Output the [X, Y] coordinate of the center of the cell containing the given text.  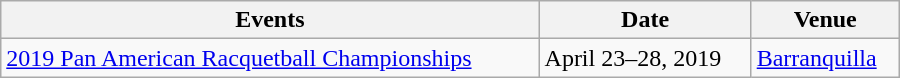
April 23–28, 2019 [645, 58]
Venue [825, 20]
2019 Pan American Racquetball Championships [270, 58]
Date [645, 20]
Barranquilla [825, 58]
Events [270, 20]
